Determine the (x, y) coordinate at the center of the cell enclosing the given text.  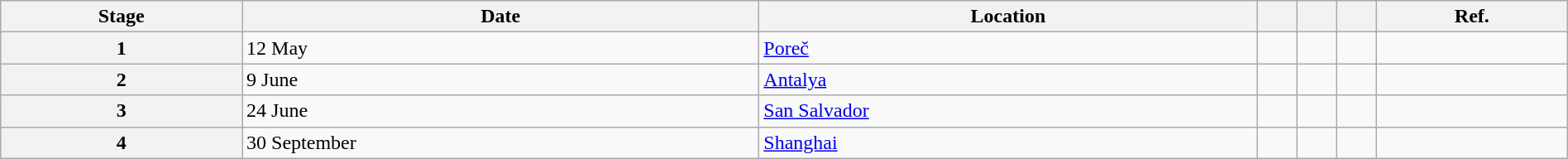
Shanghai (1008, 142)
Poreč (1008, 48)
Ref. (1472, 17)
2 (122, 79)
Stage (122, 17)
3 (122, 111)
1 (122, 48)
24 June (501, 111)
San Salvador (1008, 111)
Date (501, 17)
4 (122, 142)
12 May (501, 48)
30 September (501, 142)
Location (1008, 17)
Antalya (1008, 79)
9 June (501, 79)
